Return the (X, Y) coordinate for the center point of the cell that contains the specified text.  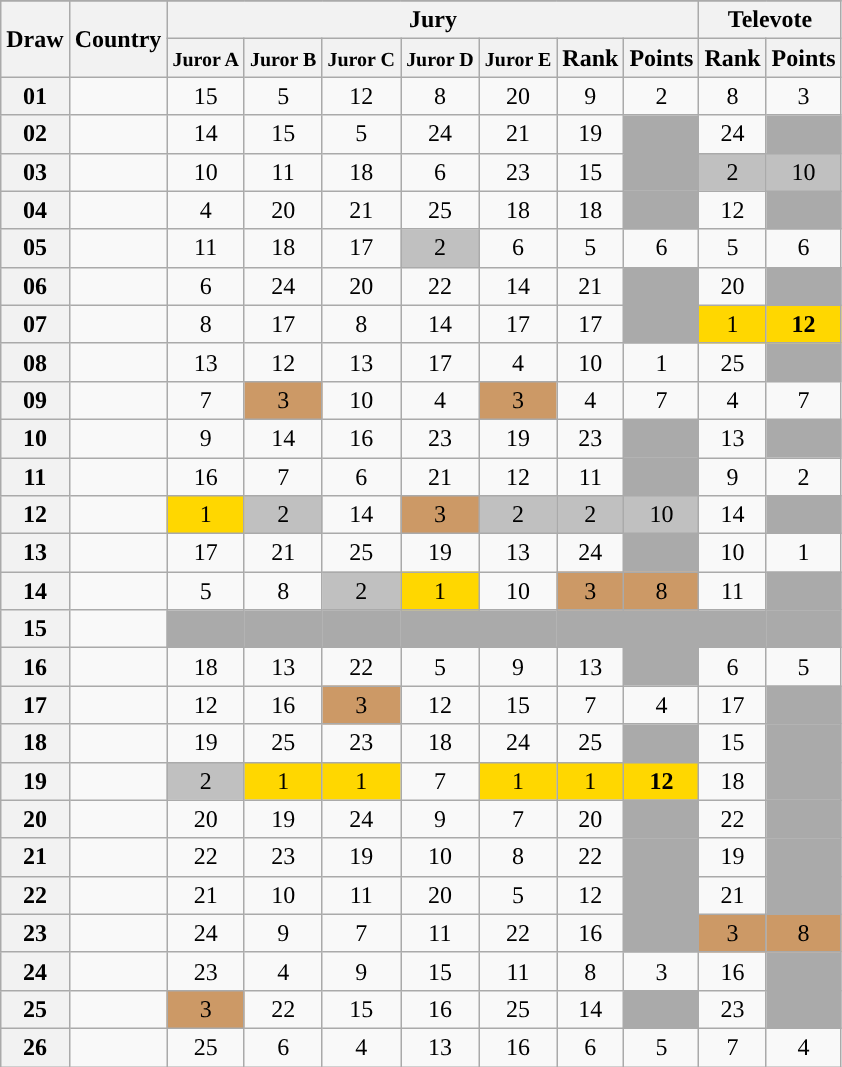
Juror D (440, 58)
01 (35, 96)
Juror A (206, 58)
06 (35, 286)
08 (35, 362)
03 (35, 172)
Draw (35, 39)
07 (35, 324)
09 (35, 400)
05 (35, 248)
Country (118, 39)
Jury (433, 20)
04 (35, 210)
26 (35, 1047)
Televote (770, 20)
Juror E (518, 58)
Juror C (362, 58)
02 (35, 134)
Juror B (283, 58)
